Detect which cell encompasses the target text, then output its [x, y] center coordinate. 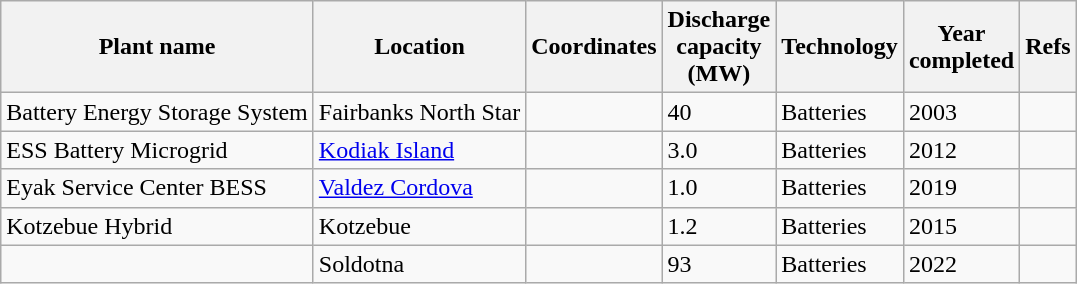
Kodiak Island [419, 150]
Soldotna [419, 264]
3.0 [719, 150]
Dischargecapacity(MW) [719, 47]
2019 [961, 188]
Battery Energy Storage System [158, 112]
Plant name [158, 47]
2022 [961, 264]
Valdez Cordova [419, 188]
93 [719, 264]
Refs [1048, 47]
40 [719, 112]
2012 [961, 150]
2015 [961, 226]
Technology [840, 47]
2003 [961, 112]
Location [419, 47]
Fairbanks North Star [419, 112]
Yearcompleted [961, 47]
ESS Battery Microgrid [158, 150]
Kotzebue Hybrid [158, 226]
1.0 [719, 188]
Kotzebue [419, 226]
Eyak Service Center BESS [158, 188]
Coordinates [594, 47]
1.2 [719, 226]
